For the text-containing cell, return its midpoint in (X, Y) coordinate format. 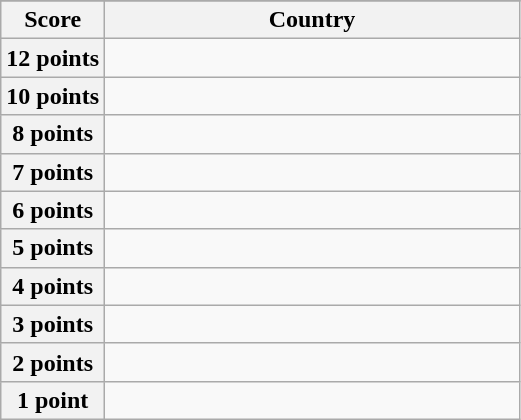
3 points (53, 324)
Score (53, 20)
8 points (53, 134)
10 points (53, 96)
7 points (53, 172)
1 point (53, 400)
2 points (53, 362)
Country (312, 20)
4 points (53, 286)
6 points (53, 210)
5 points (53, 248)
12 points (53, 58)
